Determine the (x, y) coordinate at the center of the cell enclosing the given text.  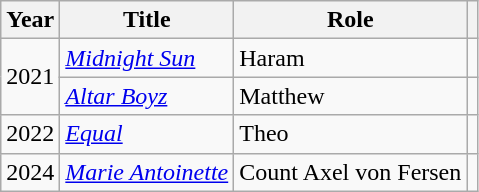
Midnight Sun (147, 58)
2024 (30, 172)
Count Axel von Fersen (350, 172)
2021 (30, 77)
Matthew (350, 96)
Equal (147, 134)
2022 (30, 134)
Altar Boyz (147, 96)
Year (30, 20)
Theo (350, 134)
Marie Antoinette (147, 172)
Role (350, 20)
Title (147, 20)
Haram (350, 58)
